Determine the (x, y) coordinate at the center of the cell enclosing the given text.  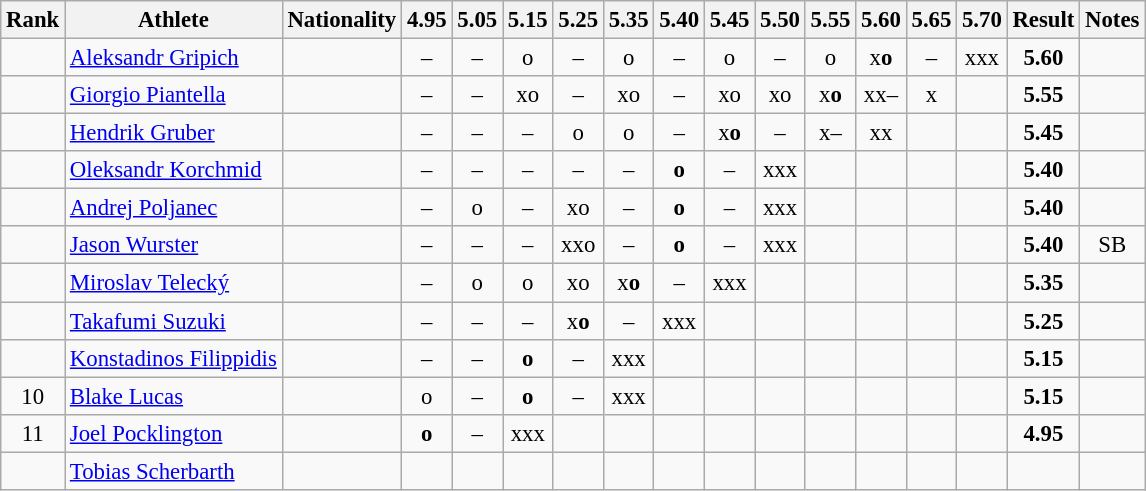
xx (881, 133)
Notes (1112, 20)
Giorgio Piantella (174, 95)
x (931, 95)
Joel Pocklington (174, 433)
Miroslav Telecký (174, 283)
10 (33, 396)
5.50 (780, 20)
xx– (881, 95)
Hendrik Gruber (174, 133)
5.65 (931, 20)
Nationality (342, 20)
Takafumi Suzuki (174, 321)
xxo (578, 245)
5.05 (477, 20)
Andrej Poljanec (174, 208)
Athlete (174, 20)
Rank (33, 20)
5.70 (982, 20)
Result (1044, 20)
x– (830, 133)
Aleksandr Gripich (174, 58)
Konstadinos Filippidis (174, 358)
Tobias Scherbarth (174, 471)
Jason Wurster (174, 245)
11 (33, 433)
Oleksandr Korchmid (174, 170)
Blake Lucas (174, 396)
SB (1112, 245)
